Capture the cell that displays the provided text and extract its (x, y) central coordinate. 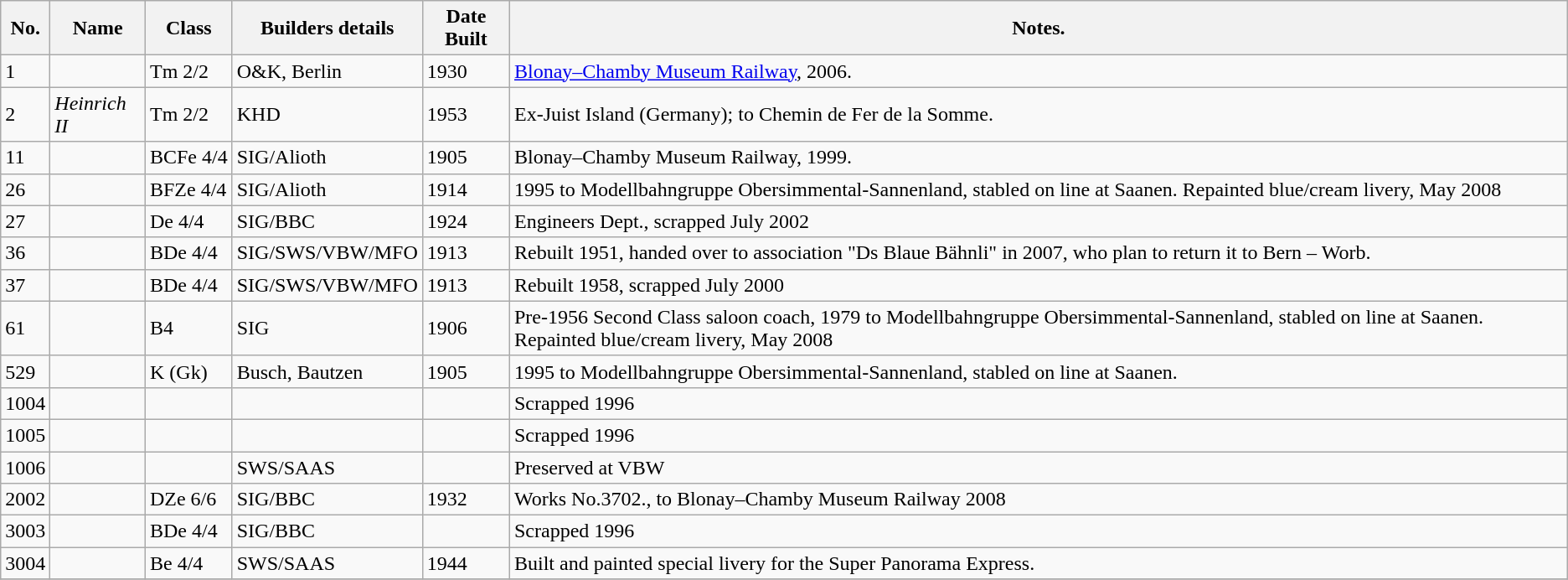
DZe 6/6 (188, 500)
Date Built (466, 28)
3004 (25, 563)
K (Gk) (188, 371)
1932 (466, 500)
1995 to Modellbahngruppe Obersimmental-Sannenland, stabled on line at Saanen. (1039, 371)
Blonay–Chamby Museum Railway, 2006. (1039, 71)
Rebuilt 1951, handed over to association "Ds Blaue Bähnli" in 2007, who plan to return it to Bern – Worb. (1039, 253)
1924 (466, 221)
26 (25, 189)
De 4/4 (188, 221)
Preserved at VBW (1039, 467)
Notes. (1039, 28)
36 (25, 253)
Ex-Juist Island (Germany); to Chemin de Fer de la Somme. (1039, 114)
27 (25, 221)
1944 (466, 563)
1 (25, 71)
1005 (25, 435)
SIG (327, 329)
Rebuilt 1958, scrapped July 2000 (1039, 285)
Busch, Bautzen (327, 371)
37 (25, 285)
KHD (327, 114)
11 (25, 158)
3003 (25, 531)
61 (25, 329)
2002 (25, 500)
529 (25, 371)
Engineers Dept., scrapped July 2002 (1039, 221)
BFZe 4/4 (188, 189)
Blonay–Chamby Museum Railway, 1999. (1039, 158)
Class (188, 28)
BCFe 4/4 (188, 158)
1953 (466, 114)
1006 (25, 467)
1930 (466, 71)
Works No.3702., to Blonay–Chamby Museum Railway 2008 (1039, 500)
1995 to Modellbahngruppe Obersimmental-Sannenland, stabled on line at Saanen. Repainted blue/cream livery, May 2008 (1039, 189)
Builders details (327, 28)
Heinrich II (98, 114)
1914 (466, 189)
Name (98, 28)
2 (25, 114)
O&K, Berlin (327, 71)
1906 (466, 329)
1004 (25, 403)
No. (25, 28)
Built and painted special livery for the Super Panorama Express. (1039, 563)
B4 (188, 329)
Be 4/4 (188, 563)
